Provide the [x, y] coordinate of the cell's center where the given text is located.  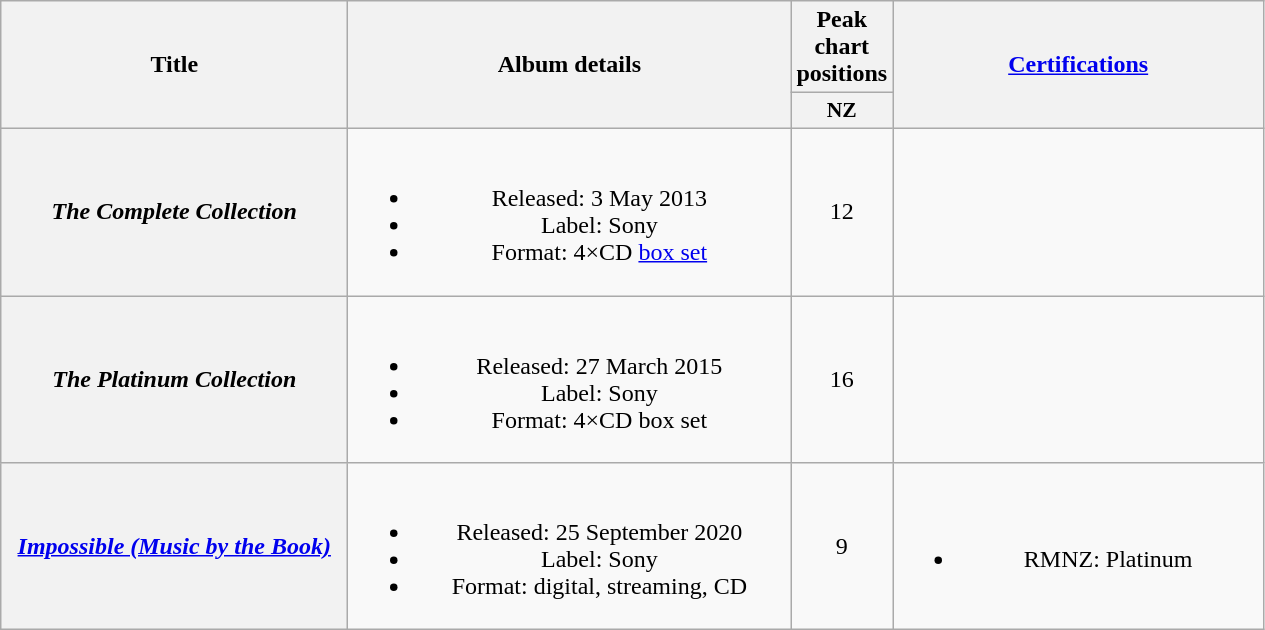
NZ [842, 111]
Released: 27 March 2015Label: SonyFormat: 4×CD box set [570, 380]
Released: 3 May 2013Label: SonyFormat: 4×CD box set [570, 212]
RMNZ: Platinum [1078, 546]
The Complete Collection [174, 212]
Title [174, 65]
Released: 25 September 2020Label: SonyFormat: digital, streaming, CD [570, 546]
The Platinum Collection [174, 380]
12 [842, 212]
Album details [570, 65]
Peak chart positions [842, 47]
16 [842, 380]
Impossible (Music by the Book) [174, 546]
Certifications [1078, 65]
9 [842, 546]
